Output the (x, y) coordinate of the center of the cell containing the given text.  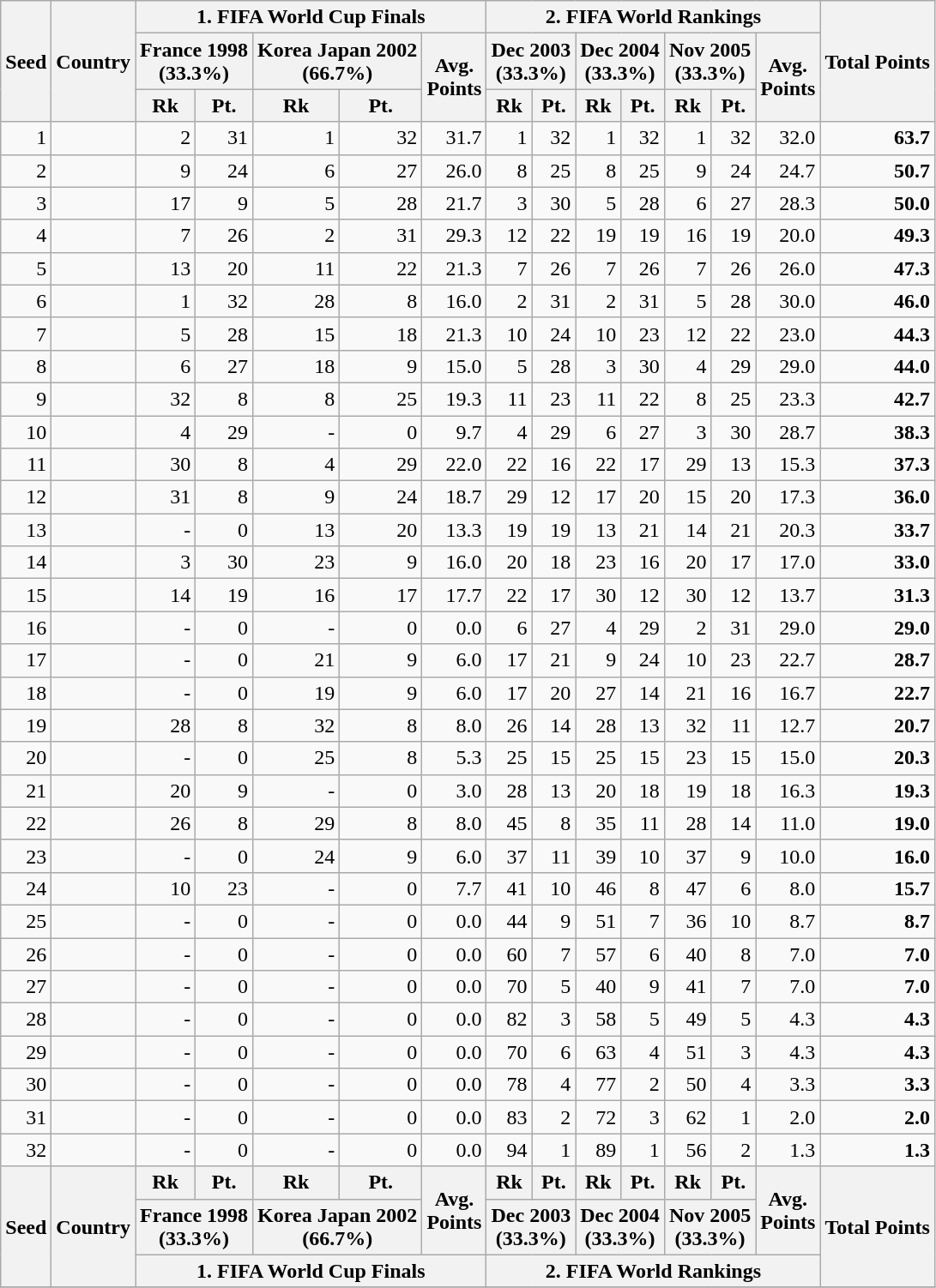
5.3 (455, 758)
12.7 (788, 725)
72 (599, 1117)
19.0 (878, 823)
44.3 (878, 334)
46 (599, 888)
49 (688, 1020)
30.0 (788, 301)
36 (688, 921)
94 (510, 1150)
33.0 (878, 563)
62 (688, 1117)
18.7 (455, 497)
37.3 (878, 465)
23.3 (788, 399)
28.3 (788, 203)
36.0 (878, 497)
17.0 (788, 563)
63.7 (878, 138)
3.0 (455, 791)
13.3 (455, 530)
50.7 (878, 171)
50 (688, 1085)
83 (510, 1117)
44 (510, 921)
9.7 (455, 431)
20.7 (878, 725)
21.7 (455, 203)
46.0 (878, 301)
23.0 (788, 334)
13.7 (788, 595)
39 (599, 856)
33.7 (878, 530)
7.7 (455, 888)
16.7 (788, 693)
89 (599, 1150)
82 (510, 1020)
11.0 (788, 823)
47.3 (878, 268)
42.7 (878, 399)
58 (599, 1020)
56 (688, 1150)
17.7 (455, 595)
15.7 (878, 888)
78 (510, 1085)
45 (510, 823)
32.0 (788, 138)
77 (599, 1085)
20.0 (788, 236)
57 (599, 954)
15.3 (788, 465)
60 (510, 954)
38.3 (878, 431)
31.7 (455, 138)
22.0 (455, 465)
31.3 (878, 595)
63 (599, 1052)
17.3 (788, 497)
29.3 (455, 236)
47 (688, 888)
24.7 (788, 171)
10.0 (788, 856)
35 (599, 823)
16.3 (788, 791)
44.0 (878, 366)
50.0 (878, 203)
49.3 (878, 236)
